From the cell containing the given text, extract its center point as (X, Y) coordinate. 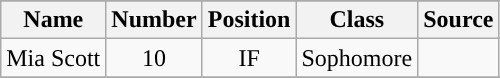
10 (154, 58)
Class (357, 20)
Position (249, 20)
Source (458, 20)
Number (154, 20)
Name (54, 20)
Sophomore (357, 58)
IF (249, 58)
Mia Scott (54, 58)
